Pinpoint the cell where the given text exists, returning its (x, y) midpoint coordinate. 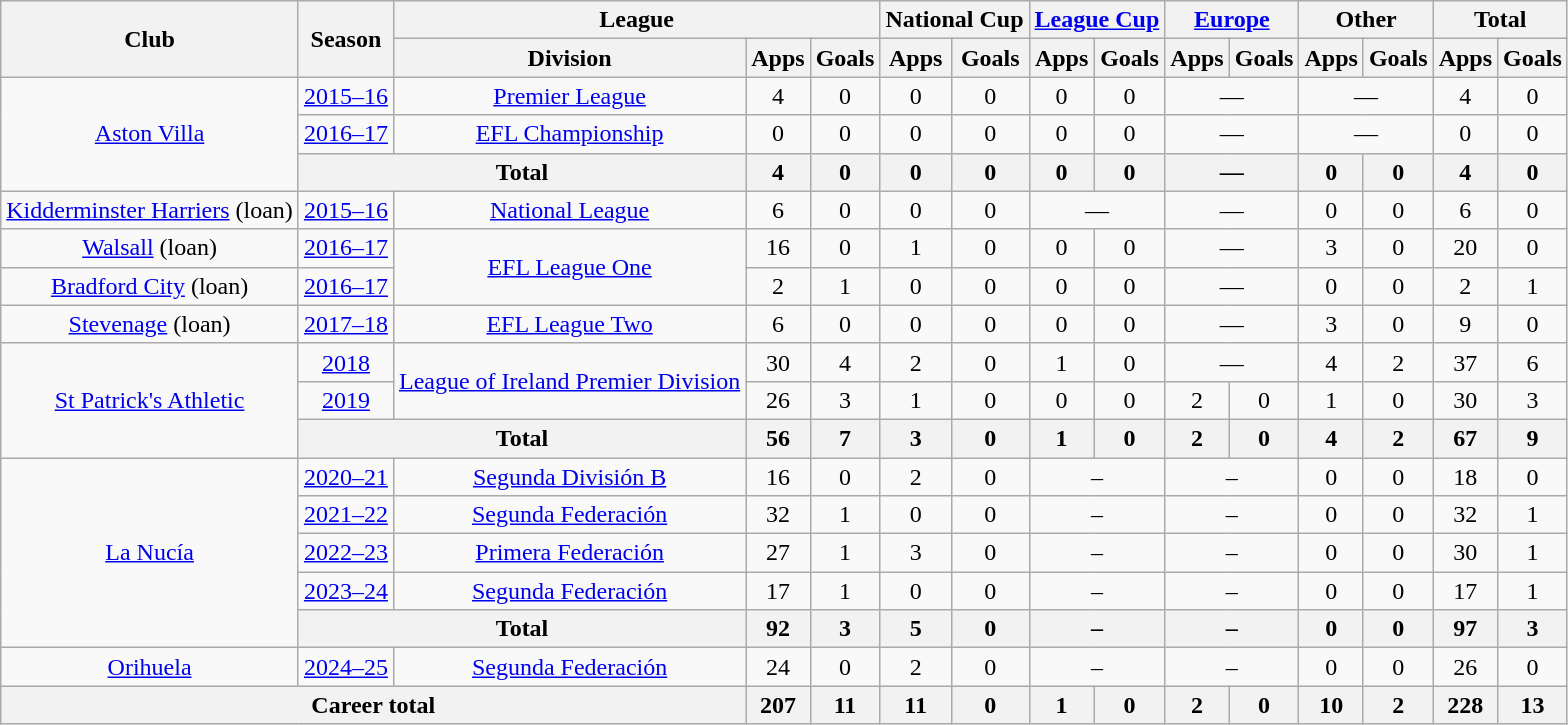
Europe (1232, 20)
League (636, 20)
Walsall (loan) (150, 248)
10 (1331, 705)
24 (778, 667)
Segunda División B (569, 477)
League of Ireland Premier Division (569, 381)
Bradford City (loan) (150, 286)
2023–24 (346, 591)
National Cup (954, 20)
St Patrick's Athletic (150, 400)
Career total (374, 705)
La Nucía (150, 553)
92 (778, 629)
228 (1465, 705)
13 (1533, 705)
56 (778, 438)
2017–18 (346, 324)
Orihuela (150, 667)
2020–21 (346, 477)
League Cup (1097, 20)
Stevenage (loan) (150, 324)
67 (1465, 438)
2018 (346, 362)
2024–25 (346, 667)
2022–23 (346, 553)
National League (569, 210)
EFL League One (569, 267)
Aston Villa (150, 134)
Club (150, 39)
5 (916, 629)
18 (1465, 477)
EFL League Two (569, 324)
207 (778, 705)
Division (569, 58)
Season (346, 39)
2019 (346, 400)
2021–22 (346, 515)
Other (1366, 20)
37 (1465, 362)
Premier League (569, 96)
Kidderminster Harriers (loan) (150, 210)
Primera Federación (569, 553)
20 (1465, 248)
27 (778, 553)
97 (1465, 629)
EFL Championship (569, 134)
7 (845, 438)
